For the text-containing cell, return its midpoint in [x, y] coordinate format. 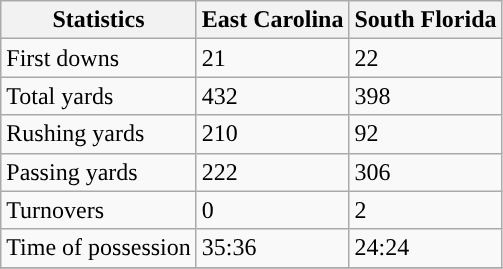
92 [426, 134]
398 [426, 96]
2 [426, 210]
First downs [99, 58]
Turnovers [99, 210]
Passing yards [99, 172]
Time of possession [99, 248]
0 [272, 210]
Total yards [99, 96]
21 [272, 58]
210 [272, 134]
432 [272, 96]
Statistics [99, 20]
Rushing yards [99, 134]
24:24 [426, 248]
South Florida [426, 20]
222 [272, 172]
22 [426, 58]
East Carolina [272, 20]
306 [426, 172]
35:36 [272, 248]
